Pinpoint the cell where the given text exists, returning its (X, Y) midpoint coordinate. 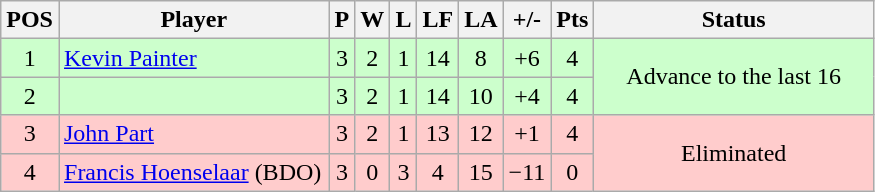
15 (481, 172)
Advance to the last 16 (734, 77)
LA (481, 20)
Player (194, 20)
John Part (194, 134)
Francis Hoenselaar (BDO) (194, 172)
10 (481, 96)
POS (30, 20)
Eliminated (734, 153)
L (404, 20)
+6 (527, 58)
Kevin Painter (194, 58)
+1 (527, 134)
Pts (572, 20)
+/- (527, 20)
P (342, 20)
12 (481, 134)
Status (734, 20)
13 (438, 134)
−11 (527, 172)
+4 (527, 96)
LF (438, 20)
8 (481, 58)
W (372, 20)
